Extract the (x, y) coordinate from the center of the cell holding the provided text.  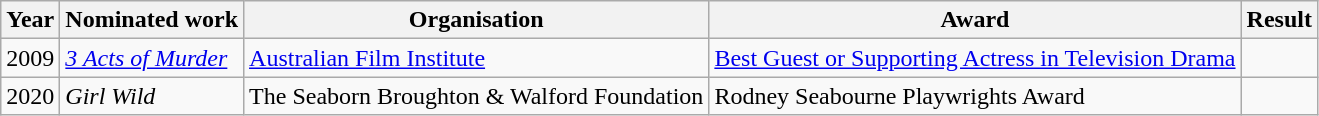
Rodney Seabourne Playwrights Award (975, 96)
2009 (30, 58)
Award (975, 20)
The Seaborn Broughton & Walford Foundation (476, 96)
Year (30, 20)
2020 (30, 96)
Organisation (476, 20)
Australian Film Institute (476, 58)
Nominated work (152, 20)
Girl Wild (152, 96)
Best Guest or Supporting Actress in Television Drama (975, 58)
Result (1279, 20)
3 Acts of Murder (152, 58)
